Determine the [X, Y] coordinate at the center of the cell enclosing the given text.  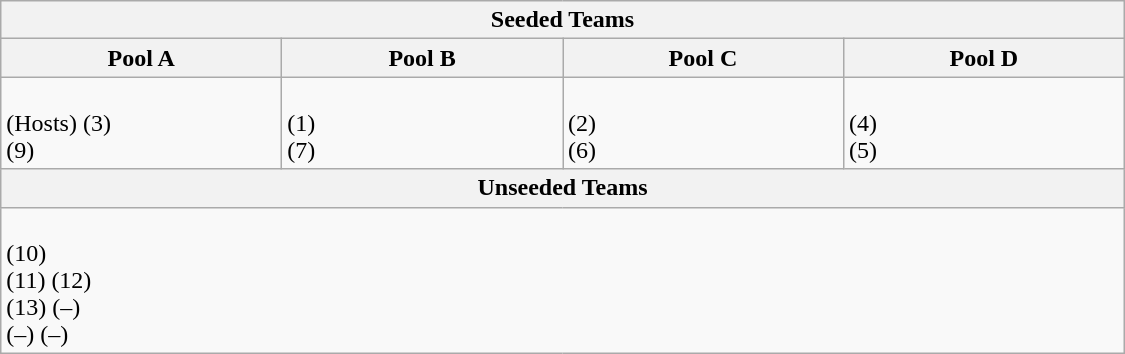
(1) (7) [422, 123]
(10) (11) (12) (13) (–) (–) (–) [563, 280]
Pool D [984, 58]
Pool A [142, 58]
Pool C [702, 58]
Seeded Teams [563, 20]
Pool B [422, 58]
Unseeded Teams [563, 188]
(2) (6) [702, 123]
(Hosts) (3) (9) [142, 123]
(4) (5) [984, 123]
